Detect which cell encompasses the target text, then output its [x, y] center coordinate. 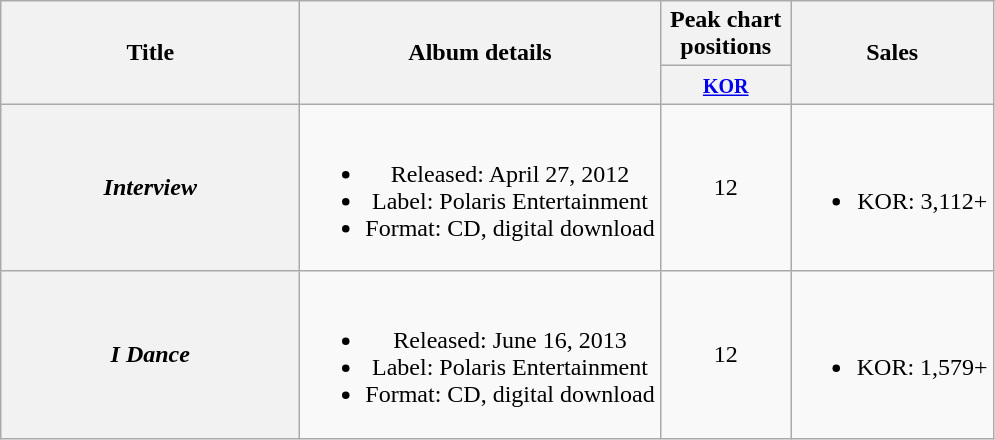
KOR: 1,579+ [892, 354]
Released: April 27, 2012Label: Polaris EntertainmentFormat: CD, digital download [480, 188]
KOR [726, 85]
Title [150, 52]
Sales [892, 52]
Released: June 16, 2013Label: Polaris EntertainmentFormat: CD, digital download [480, 354]
KOR: 3,112+ [892, 188]
Peak chart positions [726, 34]
I Dance [150, 354]
Interview [150, 188]
Album details [480, 52]
